Pinpoint the cell where the given text exists, returning its (X, Y) midpoint coordinate. 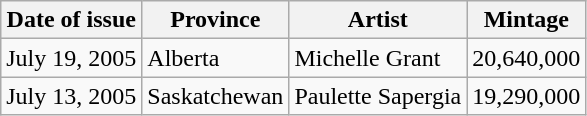
Mintage (526, 20)
19,290,000 (526, 96)
July 19, 2005 (72, 58)
Michelle Grant (378, 58)
July 13, 2005 (72, 96)
Alberta (216, 58)
Paulette Sapergia (378, 96)
Province (216, 20)
Saskatchewan (216, 96)
Date of issue (72, 20)
Artist (378, 20)
20,640,000 (526, 58)
